From the cell containing the given text, extract its center point as (X, Y) coordinate. 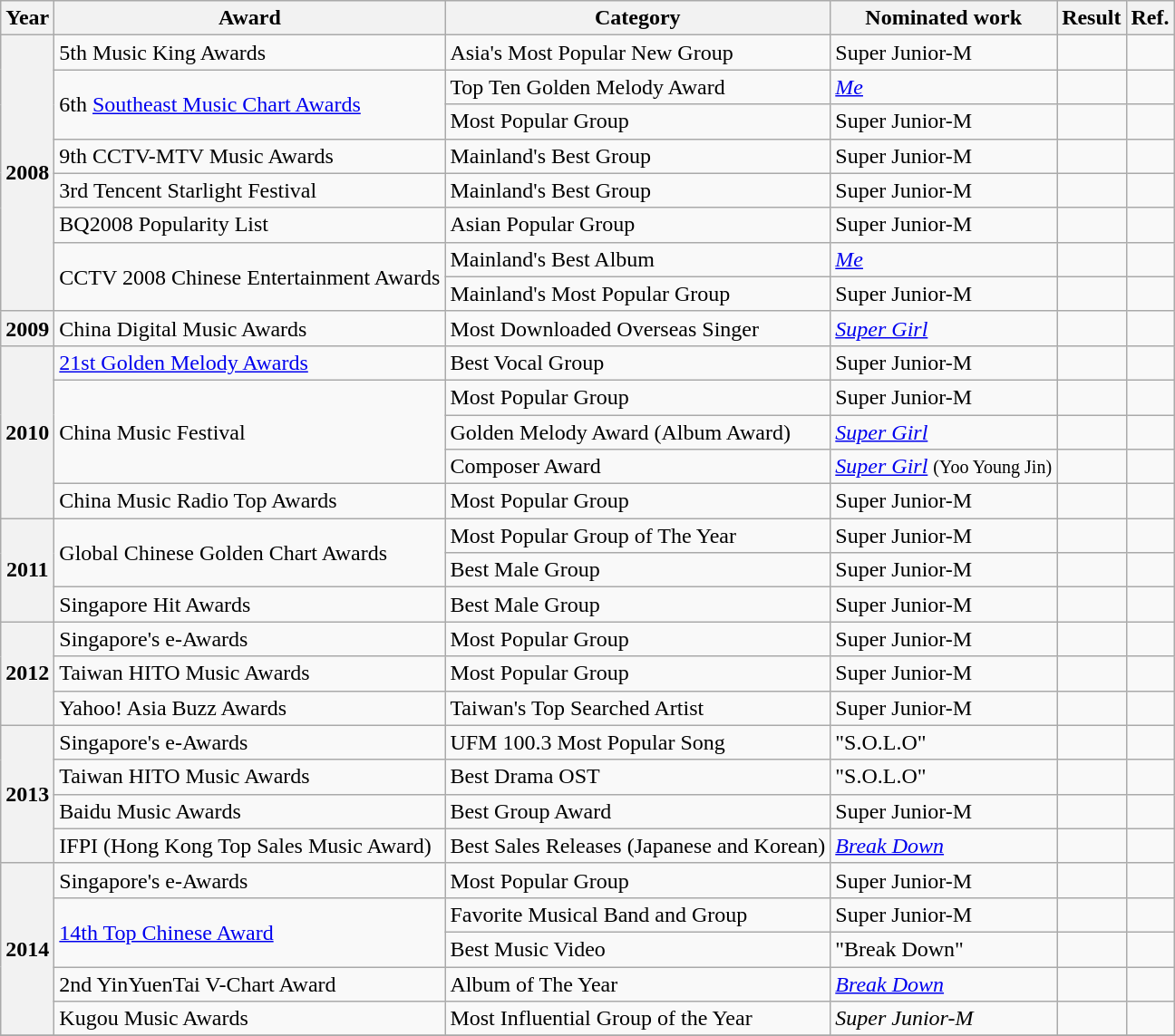
Mainland's Most Popular Group (638, 294)
Most Influential Group of the Year (638, 1019)
CCTV 2008 Chinese Entertainment Awards (250, 276)
21st Golden Melody Awards (250, 363)
Best Group Award (638, 811)
Year (27, 18)
Best Sales Releases (Japanese and Korean) (638, 846)
Taiwan's Top Searched Artist (638, 708)
China Music Festival (250, 431)
Composer Award (638, 467)
Golden Melody Award (Album Award) (638, 432)
IFPI (Hong Kong Top Sales Music Award) (250, 846)
2nd YinYuenTai V-Chart Award (250, 983)
Best Vocal Group (638, 363)
2011 (27, 570)
"Break Down" (944, 949)
Yahoo! Asia Buzz Awards (250, 708)
Asia's Most Popular New Group (638, 53)
9th CCTV-MTV Music Awards (250, 156)
2012 (27, 673)
2010 (27, 431)
Album of The Year (638, 983)
Global Chinese Golden Chart Awards (250, 553)
Most Popular Group of The Year (638, 536)
6th Southeast Music Chart Awards (250, 104)
Baidu Music Awards (250, 811)
Singapore Hit Awards (250, 605)
Favorite Musical Band and Group (638, 915)
China Digital Music Awards (250, 328)
2009 (27, 328)
UFM 100.3 Most Popular Song (638, 742)
3rd Tencent Starlight Festival (250, 190)
Top Ten Golden Melody Award (638, 87)
Nominated work (944, 18)
China Music Radio Top Awards (250, 501)
2013 (27, 794)
14th Top Chinese Award (250, 932)
Best Drama OST (638, 777)
Ref. (1150, 18)
Super Girl (Yoo Young Jin) (944, 467)
2008 (27, 173)
Best Music Video (638, 949)
Most Downloaded Overseas Singer (638, 328)
Mainland's Best Album (638, 259)
Asian Popular Group (638, 225)
Category (638, 18)
5th Music King Awards (250, 53)
2014 (27, 949)
Kugou Music Awards (250, 1019)
BQ2008 Popularity List (250, 225)
Result (1092, 18)
Award (250, 18)
